Determine the (X, Y) coordinate at the center of the cell enclosing the given text.  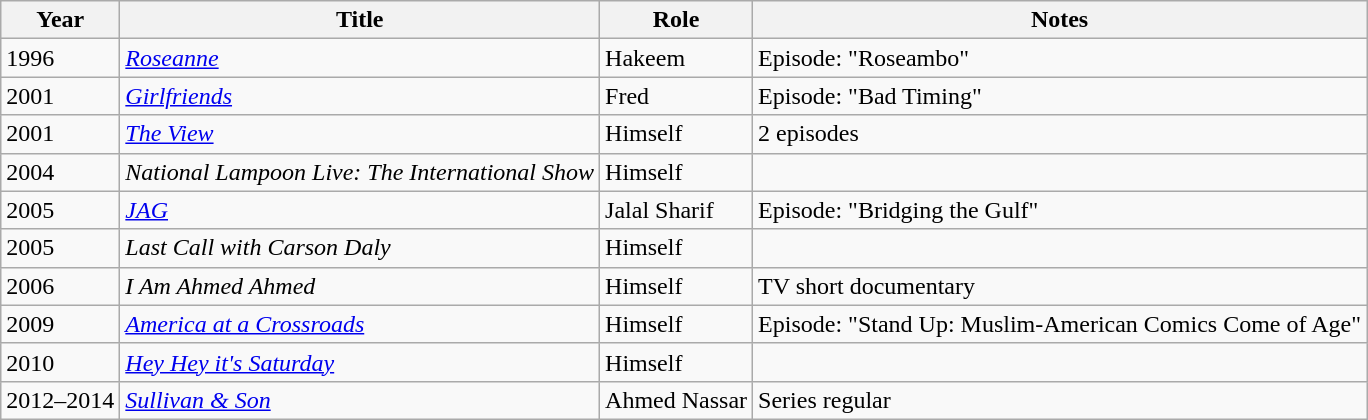
America at a Crossroads (360, 324)
Notes (1060, 20)
1996 (60, 58)
Episode: "Stand Up: Muslim-American Comics Come of Age" (1060, 324)
Year (60, 20)
Hakeem (676, 58)
2012–2014 (60, 400)
2004 (60, 172)
Hey Hey it's Saturday (360, 362)
Series regular (1060, 400)
Last Call with Carson Daly (360, 248)
Jalal Sharif (676, 210)
Title (360, 20)
Sullivan & Son (360, 400)
Fred (676, 96)
The View (360, 134)
2009 (60, 324)
I Am Ahmed Ahmed (360, 286)
Roseanne (360, 58)
Ahmed Nassar (676, 400)
2006 (60, 286)
Girlfriends (360, 96)
TV short documentary (1060, 286)
National Lampoon Live: The International Show (360, 172)
2 episodes (1060, 134)
JAG (360, 210)
Episode: "Bad Timing" (1060, 96)
Episode: "Roseambo" (1060, 58)
Role (676, 20)
Episode: "Bridging the Gulf" (1060, 210)
2010 (60, 362)
